Find where the given text appears and provide that cell's center as (X, Y) coordinate. 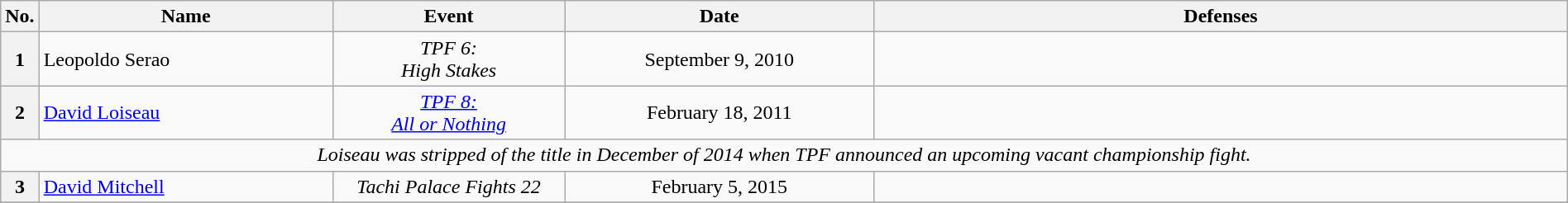
David Mitchell (185, 186)
No. (20, 17)
TPF 6: High Stakes (448, 59)
September 9, 2010 (719, 59)
TPF 8:All or Nothing (448, 112)
February 5, 2015 (719, 186)
1 (20, 59)
Defenses (1221, 17)
2 (20, 112)
David Loiseau (185, 112)
Tachi Palace Fights 22 (448, 186)
Name (185, 17)
Date (719, 17)
February 18, 2011 (719, 112)
Leopoldo Serao (185, 59)
3 (20, 186)
Event (448, 17)
Loiseau was stripped of the title in December of 2014 when TPF announced an upcoming vacant championship fight. (784, 155)
